Locate the cell with the specified text and output its (X, Y) center coordinate. 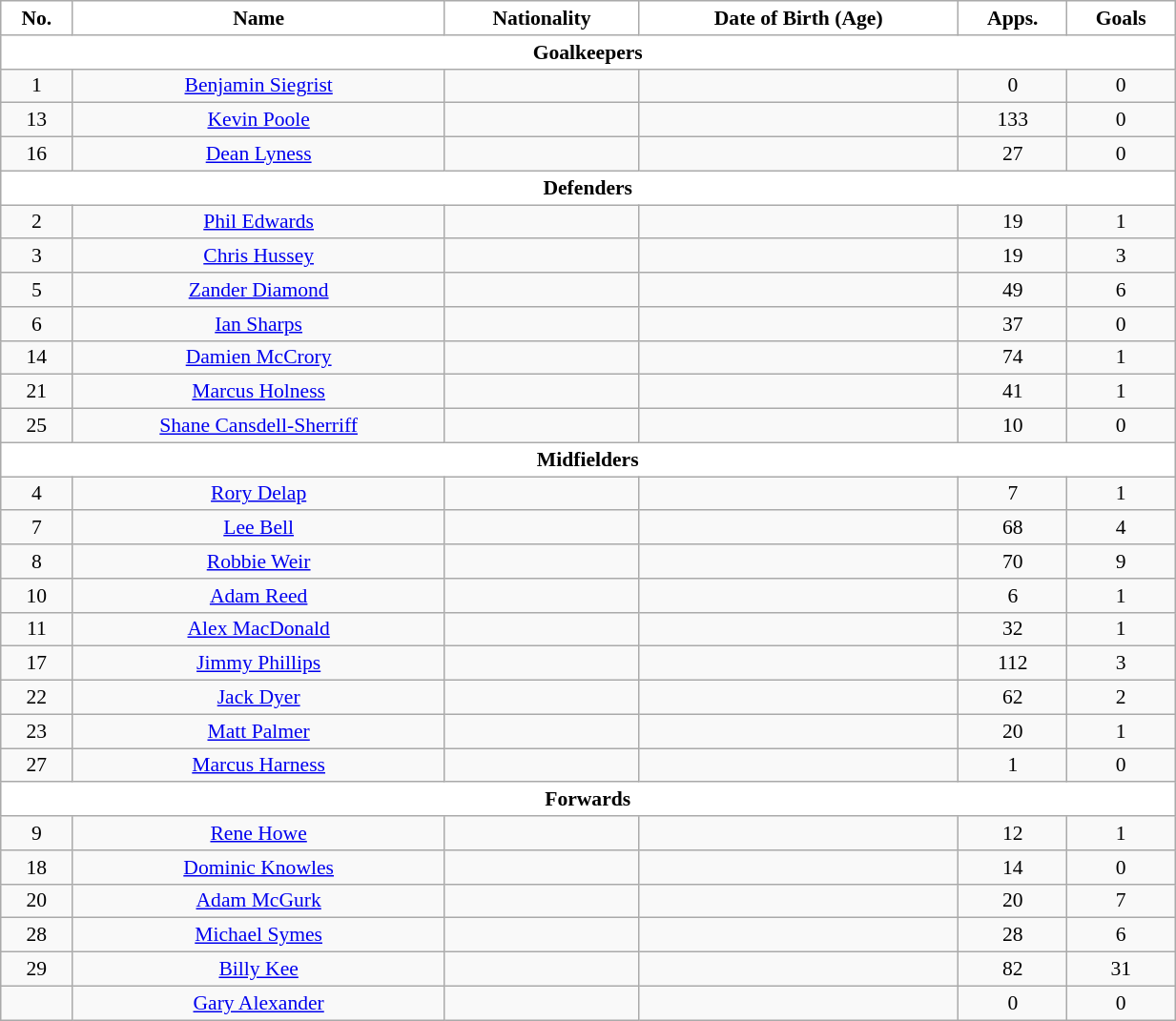
68 (1013, 528)
Lee Bell (259, 528)
Adam McGurk (259, 901)
62 (1013, 698)
18 (36, 868)
82 (1013, 970)
70 (1013, 562)
11 (36, 629)
Name (259, 18)
Gary Alexander (259, 1003)
Alex MacDonald (259, 629)
Shane Cansdell-Sherriff (259, 426)
12 (1013, 833)
22 (36, 698)
Forwards (588, 800)
32 (1013, 629)
Matt Palmer (259, 731)
8 (36, 562)
Zander Diamond (259, 290)
17 (36, 664)
Goals (1122, 18)
21 (36, 392)
Marcus Harness (259, 766)
Benjamin Siegrist (259, 86)
Kevin Poole (259, 120)
Dean Lyness (259, 154)
No. (36, 18)
112 (1013, 664)
Date of Birth (Age) (799, 18)
31 (1122, 970)
133 (1013, 120)
Adam Reed (259, 596)
Goalkeepers (588, 52)
Apps. (1013, 18)
Marcus Holness (259, 392)
Dominic Knowles (259, 868)
Michael Symes (259, 935)
Nationality (542, 18)
Phil Edwards (259, 222)
5 (36, 290)
29 (36, 970)
Billy Kee (259, 970)
74 (1013, 357)
23 (36, 731)
13 (36, 120)
Defenders (588, 188)
Damien McCrory (259, 357)
Ian Sharps (259, 324)
Jimmy Phillips (259, 664)
Midfielders (588, 459)
16 (36, 154)
Chris Hussey (259, 256)
Robbie Weir (259, 562)
Jack Dyer (259, 698)
37 (1013, 324)
Rene Howe (259, 833)
25 (36, 426)
41 (1013, 392)
49 (1013, 290)
Rory Delap (259, 494)
